Determine the (X, Y) coordinate at the center of the cell enclosing the given text.  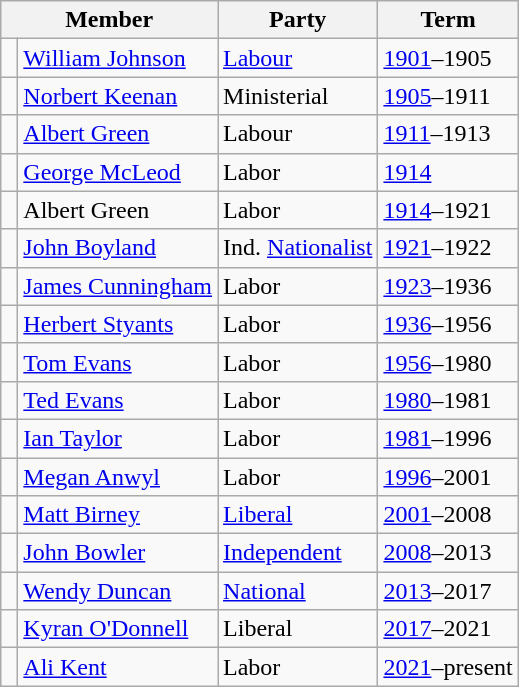
1996–2001 (448, 477)
1914 (448, 172)
2021–present (448, 667)
2013–2017 (448, 591)
Kyran O'Donnell (118, 629)
Wendy Duncan (118, 591)
James Cunningham (118, 286)
Tom Evans (118, 362)
Ted Evans (118, 400)
1921–1922 (448, 248)
Independent (298, 553)
1905–1911 (448, 96)
Matt Birney (118, 515)
Term (448, 20)
1911–1913 (448, 134)
John Boyland (118, 248)
Ali Kent (118, 667)
Party (298, 20)
1901–1905 (448, 58)
Member (110, 20)
Megan Anwyl (118, 477)
1914–1921 (448, 210)
Ian Taylor (118, 438)
2017–2021 (448, 629)
1980–1981 (448, 400)
George McLeod (118, 172)
1981–1996 (448, 438)
1936–1956 (448, 324)
Ministerial (298, 96)
1923–1936 (448, 286)
2008–2013 (448, 553)
National (298, 591)
Ind. Nationalist (298, 248)
1956–1980 (448, 362)
2001–2008 (448, 515)
Herbert Styants (118, 324)
John Bowler (118, 553)
William Johnson (118, 58)
Norbert Keenan (118, 96)
